For the text-containing cell, return its midpoint in [X, Y] coordinate format. 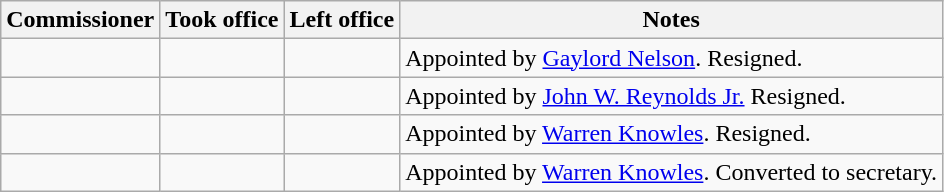
Appointed by Warren Knowles. Converted to secretary. [672, 172]
Took office [222, 20]
Commissioner [80, 20]
Appointed by John W. Reynolds Jr. Resigned. [672, 96]
Appointed by Gaylord Nelson. Resigned. [672, 58]
Appointed by Warren Knowles. Resigned. [672, 134]
Notes [672, 20]
Left office [342, 20]
